Scan for the cell matching the given text and deliver its (x, y) coordinate at center. 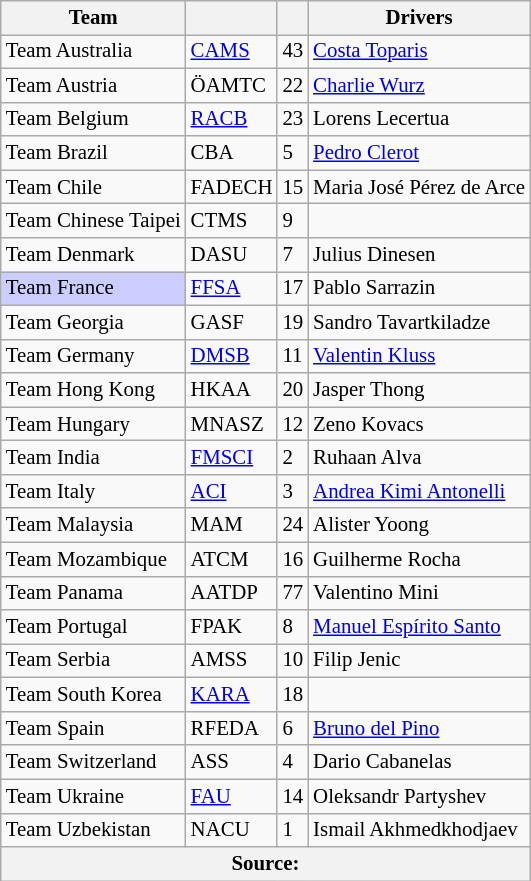
19 (292, 322)
DASU (232, 255)
Manuel Espírito Santo (419, 627)
9 (292, 221)
FMSCI (232, 458)
CTMS (232, 221)
Valentino Mini (419, 593)
Filip Jenic (419, 661)
Team Chile (94, 187)
Valentin Kluss (419, 356)
MNASZ (232, 424)
Team South Korea (94, 695)
43 (292, 51)
11 (292, 356)
Team India (94, 458)
Jasper Thong (419, 390)
Oleksandr Partyshev (419, 796)
ASS (232, 762)
Team Switzerland (94, 762)
Guilherme Rocha (419, 559)
Team Malaysia (94, 525)
5 (292, 153)
Bruno del Pino (419, 728)
Pedro Clerot (419, 153)
Andrea Kimi Antonelli (419, 491)
AATDP (232, 593)
22 (292, 85)
Sandro Tavartkiladze (419, 322)
Pablo Sarrazin (419, 288)
12 (292, 424)
FPAK (232, 627)
Team Denmark (94, 255)
2 (292, 458)
NACU (232, 830)
FADECH (232, 187)
RFEDA (232, 728)
Team Ukraine (94, 796)
Team Brazil (94, 153)
Team Uzbekistan (94, 830)
Lorens Lecertua (419, 119)
CBA (232, 153)
3 (292, 491)
20 (292, 390)
10 (292, 661)
Drivers (419, 18)
16 (292, 559)
17 (292, 288)
Team Portugal (94, 627)
Ismail Akhmedkhodjaev (419, 830)
HKAA (232, 390)
6 (292, 728)
Team Belgium (94, 119)
FAU (232, 796)
CAMS (232, 51)
8 (292, 627)
15 (292, 187)
18 (292, 695)
Costa Toparis (419, 51)
7 (292, 255)
Team Spain (94, 728)
Team Mozambique (94, 559)
14 (292, 796)
Team Hungary (94, 424)
DMSB (232, 356)
Charlie Wurz (419, 85)
Team Georgia (94, 322)
Team Serbia (94, 661)
RACB (232, 119)
77 (292, 593)
FFSA (232, 288)
Team (94, 18)
ACI (232, 491)
Ruhaan Alva (419, 458)
ATCM (232, 559)
Team Australia (94, 51)
Team Panama (94, 593)
Team Chinese Taipei (94, 221)
Zeno Kovacs (419, 424)
23 (292, 119)
4 (292, 762)
MAM (232, 525)
Team Austria (94, 85)
Team Hong Kong (94, 390)
Source: (266, 864)
1 (292, 830)
KARA (232, 695)
Maria José Pérez de Arce (419, 187)
24 (292, 525)
Dario Cabanelas (419, 762)
Team Italy (94, 491)
Julius Dinesen (419, 255)
AMSS (232, 661)
Team Germany (94, 356)
Alister Yoong (419, 525)
Team France (94, 288)
GASF (232, 322)
ÖAMTC (232, 85)
